Return the [X, Y] coordinate for the center point of the cell that contains the specified text.  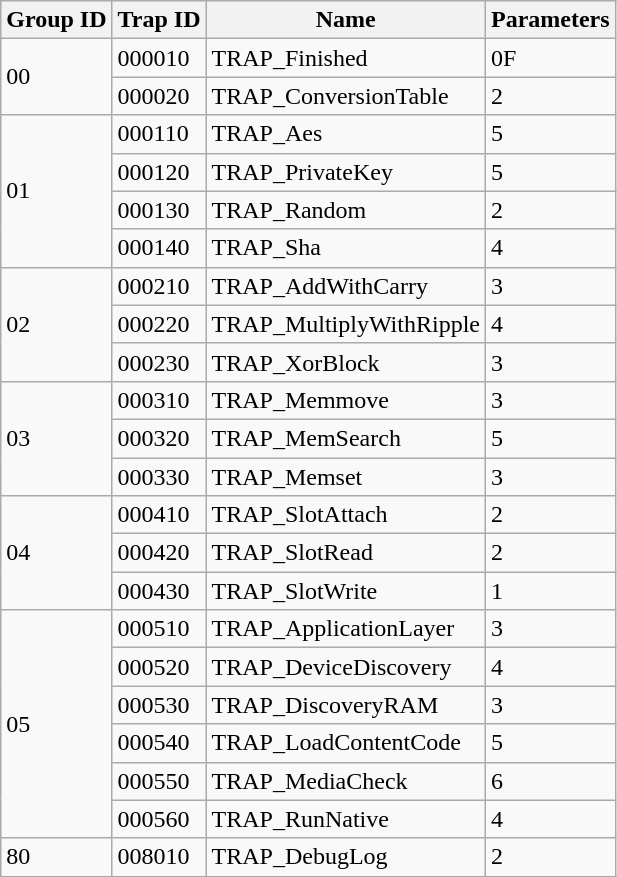
Trap ID [159, 20]
02 [56, 324]
000420 [159, 553]
TRAP_RunNative [346, 819]
000110 [159, 134]
000220 [159, 324]
000430 [159, 591]
000310 [159, 400]
Group ID [56, 20]
000410 [159, 515]
000520 [159, 667]
00 [56, 77]
1 [550, 591]
TRAP_SlotAttach [346, 515]
TRAP_SlotRead [346, 553]
TRAP_ApplicationLayer [346, 629]
000120 [159, 172]
TRAP_MultiplyWithRipple [346, 324]
000330 [159, 477]
80 [56, 857]
000550 [159, 781]
008010 [159, 857]
04 [56, 553]
000230 [159, 362]
TRAP_LoadContentCode [346, 743]
000540 [159, 743]
TRAP_MemSearch [346, 438]
03 [56, 438]
000530 [159, 705]
TRAP_MediaCheck [346, 781]
TRAP_SlotWrite [346, 591]
Name [346, 20]
TRAP_Memmove [346, 400]
TRAP_Sha [346, 248]
01 [56, 191]
TRAP_XorBlock [346, 362]
000140 [159, 248]
000320 [159, 438]
000560 [159, 819]
000020 [159, 96]
TRAP_DeviceDiscovery [346, 667]
000130 [159, 210]
TRAP_Random [346, 210]
TRAP_DiscoveryRAM [346, 705]
TRAP_AddWithCarry [346, 286]
6 [550, 781]
0F [550, 58]
000210 [159, 286]
TRAP_ConversionTable [346, 96]
TRAP_Memset [346, 477]
05 [56, 724]
TRAP_DebugLog [346, 857]
000510 [159, 629]
000010 [159, 58]
TRAP_PrivateKey [346, 172]
TRAP_Finished [346, 58]
TRAP_Aes [346, 134]
Parameters [550, 20]
